For the text-containing cell, return its midpoint in (X, Y) coordinate format. 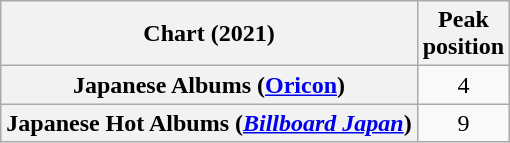
Japanese Hot Albums (Billboard Japan) (209, 123)
9 (463, 123)
Chart (2021) (209, 34)
Japanese Albums (Oricon) (209, 85)
Peakposition (463, 34)
4 (463, 85)
